Output the (X, Y) coordinate of the center of the cell containing the given text.  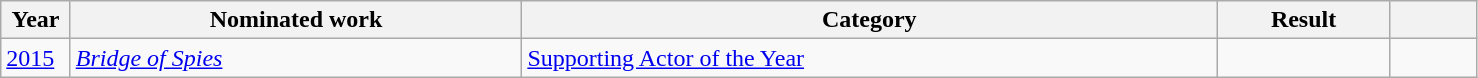
Nominated work (296, 20)
2015 (36, 58)
Result (1304, 20)
Bridge of Spies (296, 58)
Supporting Actor of the Year (870, 58)
Category (870, 20)
Year (36, 20)
